Capture the cell that displays the provided text and extract its [x, y] central coordinate. 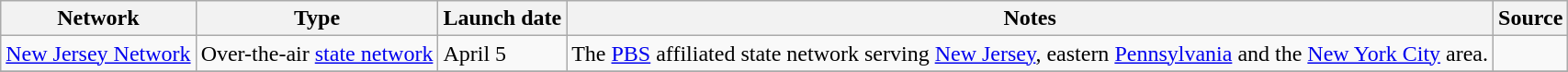
April 5 [502, 54]
Launch date [502, 18]
Network [98, 18]
Type [317, 18]
The PBS affiliated state network serving New Jersey, eastern Pennsylvania and the New York City area. [1031, 54]
New Jersey Network [98, 54]
Source [1530, 18]
Over-the-air state network [317, 54]
Notes [1031, 18]
